Return (x, y) of the center of cell containing provided text 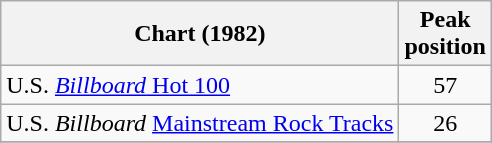
U.S. Billboard Hot 100 (200, 85)
Chart (1982) (200, 34)
U.S. Billboard Mainstream Rock Tracks (200, 123)
26 (445, 123)
57 (445, 85)
Peakposition (445, 34)
